Return [x, y] of the center of cell containing provided text 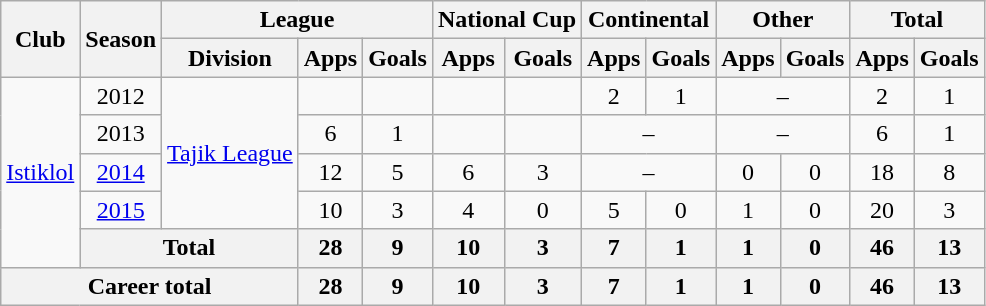
Season [121, 39]
2015 [121, 210]
2014 [121, 172]
Istiklol [40, 172]
20 [882, 210]
18 [882, 172]
Other [783, 20]
Career total [150, 286]
National Cup [506, 20]
Tajik League [230, 153]
Club [40, 39]
League [298, 20]
12 [330, 172]
2013 [121, 134]
Continental [649, 20]
2012 [121, 96]
Division [230, 58]
8 [949, 172]
4 [468, 210]
